Identify which cell holds the provided text, then report its [X, Y] central coordinate. 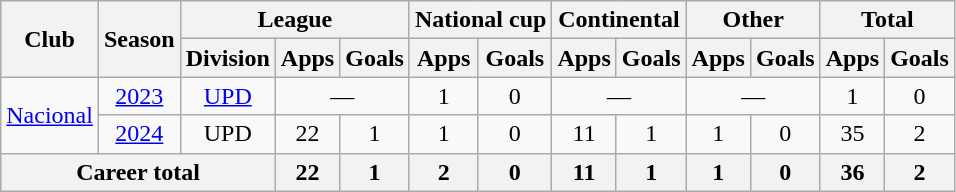
Continental [619, 20]
Club [50, 39]
2023 [139, 96]
Career total [138, 172]
Season [139, 39]
Total [887, 20]
36 [852, 172]
Division [228, 58]
35 [852, 134]
National cup [480, 20]
Nacional [50, 115]
Other [753, 20]
2024 [139, 134]
League [294, 20]
